Locate the cell with the specified text and output its (X, Y) center coordinate. 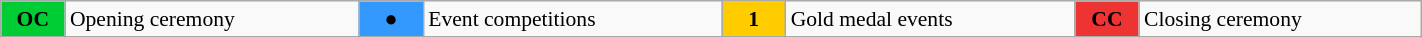
1 (754, 19)
OC (33, 19)
Event competitions (572, 19)
● (391, 19)
Closing ceremony (1280, 19)
Gold medal events (930, 19)
Opening ceremony (212, 19)
CC (1107, 19)
